Determine the (x, y) coordinate at the center of the cell enclosing the given text.  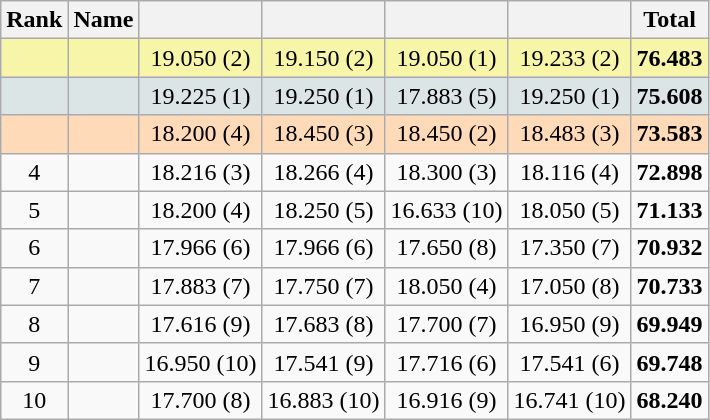
16.950 (10) (200, 362)
17.883 (7) (200, 286)
17.350 (7) (570, 248)
17.700 (7) (446, 324)
16.741 (10) (570, 400)
16.633 (10) (446, 210)
16.950 (9) (570, 324)
17.050 (8) (570, 286)
18.050 (4) (446, 286)
19.150 (2) (324, 58)
17.700 (8) (200, 400)
70.932 (670, 248)
17.541 (6) (570, 362)
73.583 (670, 134)
19.233 (2) (570, 58)
16.883 (10) (324, 400)
69.949 (670, 324)
6 (34, 248)
68.240 (670, 400)
18.450 (2) (446, 134)
Name (104, 20)
17.541 (9) (324, 362)
10 (34, 400)
70.733 (670, 286)
17.883 (5) (446, 96)
9 (34, 362)
Total (670, 20)
17.683 (8) (324, 324)
19.050 (1) (446, 58)
69.748 (670, 362)
4 (34, 172)
18.300 (3) (446, 172)
19.050 (2) (200, 58)
18.266 (4) (324, 172)
75.608 (670, 96)
17.750 (7) (324, 286)
17.650 (8) (446, 248)
17.716 (6) (446, 362)
8 (34, 324)
5 (34, 210)
18.050 (5) (570, 210)
76.483 (670, 58)
18.116 (4) (570, 172)
72.898 (670, 172)
18.483 (3) (570, 134)
18.450 (3) (324, 134)
18.216 (3) (200, 172)
71.133 (670, 210)
17.616 (9) (200, 324)
Rank (34, 20)
19.225 (1) (200, 96)
16.916 (9) (446, 400)
18.250 (5) (324, 210)
7 (34, 286)
